Locate the cell with the specified text and output its (X, Y) center coordinate. 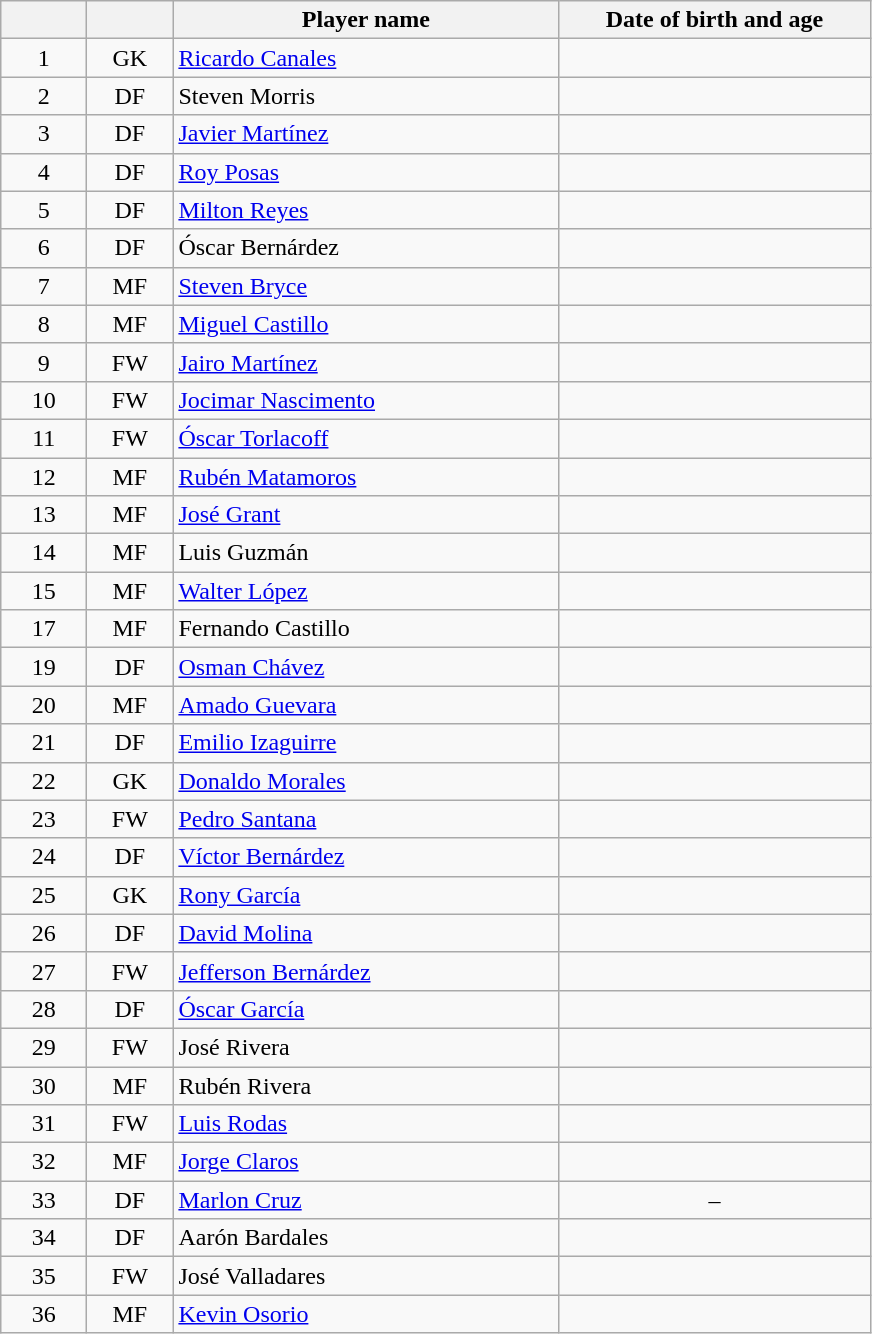
1 (44, 58)
9 (44, 362)
Aarón Bardales (366, 1238)
Roy Posas (366, 172)
Jorge Claros (366, 1162)
Ricardo Canales (366, 58)
José Rivera (366, 1047)
Kevin Osorio (366, 1314)
21 (44, 743)
2 (44, 96)
Víctor Bernárdez (366, 857)
Marlon Cruz (366, 1200)
10 (44, 400)
Luis Guzmán (366, 553)
12 (44, 477)
Rubén Matamoros (366, 477)
36 (44, 1314)
13 (44, 515)
Jairo Martínez (366, 362)
Rony García (366, 895)
25 (44, 895)
23 (44, 819)
Óscar García (366, 1009)
14 (44, 553)
David Molina (366, 933)
31 (44, 1124)
7 (44, 286)
15 (44, 591)
35 (44, 1276)
11 (44, 438)
Player name (366, 20)
Donaldo Morales (366, 781)
Walter López (366, 591)
32 (44, 1162)
17 (44, 629)
Luis Rodas (366, 1124)
33 (44, 1200)
24 (44, 857)
Jocimar Nascimento (366, 400)
5 (44, 210)
Jefferson Bernárdez (366, 971)
6 (44, 248)
30 (44, 1085)
Javier Martínez (366, 134)
26 (44, 933)
Pedro Santana (366, 819)
19 (44, 667)
20 (44, 705)
Milton Reyes (366, 210)
Emilio Izaguirre (366, 743)
Date of birth and age (714, 20)
– (714, 1200)
34 (44, 1238)
27 (44, 971)
8 (44, 324)
Rubén Rivera (366, 1085)
28 (44, 1009)
Fernando Castillo (366, 629)
Miguel Castillo (366, 324)
Steven Bryce (366, 286)
Amado Guevara (366, 705)
Osman Chávez (366, 667)
3 (44, 134)
José Grant (366, 515)
Óscar Bernárdez (366, 248)
22 (44, 781)
4 (44, 172)
Óscar Torlacoff (366, 438)
29 (44, 1047)
José Valladares (366, 1276)
Steven Morris (366, 96)
